Search for the cell housing the specified text and yield its (x, y) center coordinate. 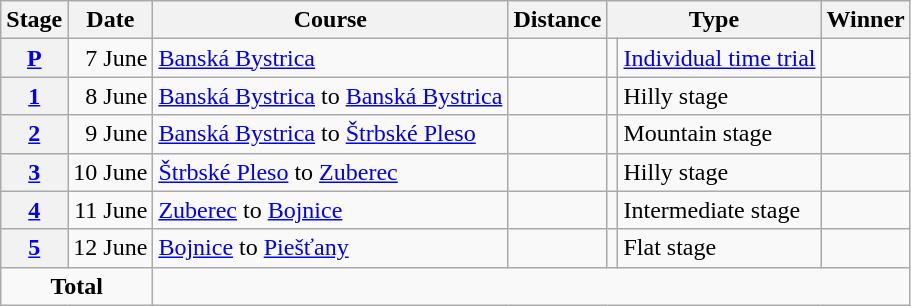
3 (34, 172)
Štrbské Pleso to Zuberec (330, 172)
Course (330, 20)
1 (34, 96)
12 June (110, 248)
Banská Bystrica (330, 58)
Total (77, 286)
P (34, 58)
Flat stage (720, 248)
Banská Bystrica to Banská Bystrica (330, 96)
9 June (110, 134)
Banská Bystrica to Štrbské Pleso (330, 134)
Type (714, 20)
4 (34, 210)
Individual time trial (720, 58)
8 June (110, 96)
11 June (110, 210)
Date (110, 20)
10 June (110, 172)
Distance (558, 20)
2 (34, 134)
Winner (866, 20)
7 June (110, 58)
Bojnice to Piešťany (330, 248)
Mountain stage (720, 134)
Zuberec to Bojnice (330, 210)
Stage (34, 20)
Intermediate stage (720, 210)
5 (34, 248)
